From the cell containing the given text, extract its center point as (x, y) coordinate. 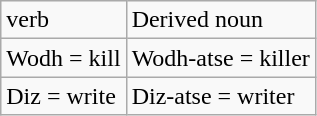
Diz-atse = writer (220, 96)
Derived noun (220, 20)
Wodh = kill (64, 58)
verb (64, 20)
Diz = write (64, 96)
Wodh-atse = killer (220, 58)
